Return [x, y] of the center of cell containing provided text 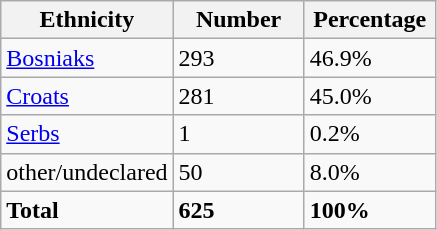
Ethnicity [87, 20]
Bosniaks [87, 58]
100% [370, 210]
45.0% [370, 96]
293 [238, 58]
other/undeclared [87, 172]
Croats [87, 96]
Number [238, 20]
8.0% [370, 172]
Percentage [370, 20]
0.2% [370, 134]
625 [238, 210]
281 [238, 96]
Serbs [87, 134]
46.9% [370, 58]
1 [238, 134]
50 [238, 172]
Total [87, 210]
